Extract the (X, Y) coordinate from the center of the cell holding the provided text.  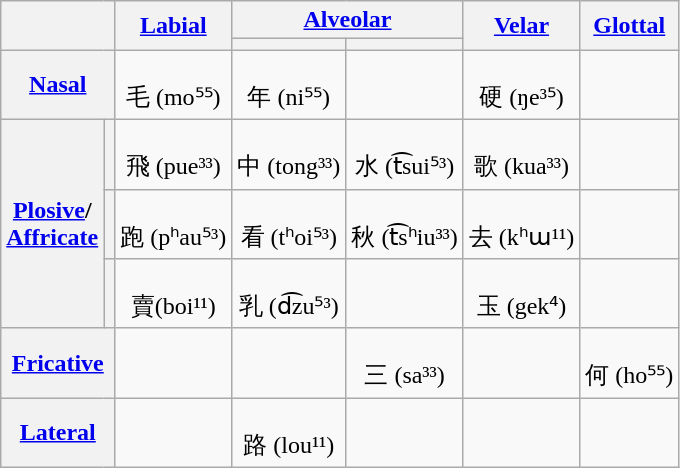
歌 (kua³³) (521, 154)
乳 (d͡zu⁵³) (289, 294)
Velar (521, 26)
賣(boi¹¹) (174, 294)
Lateral (58, 433)
秋 (t͡sʰiu³³) (404, 224)
Plosive/Affricate (52, 224)
水 (t͡sui⁵³) (404, 154)
Alveolar (348, 20)
何 (ho⁵⁵) (630, 363)
Nasal (58, 85)
年 (ni⁵⁵) (289, 85)
中 (tong³³) (289, 154)
Fricative (58, 363)
看 (tʰoi⁵³) (289, 224)
跑 (pʰau⁵³) (174, 224)
毛 (mo⁵⁵) (174, 85)
去 (kʰɯ¹¹) (521, 224)
Glottal (630, 26)
硬 (ŋe³⁵) (521, 85)
Labial (174, 26)
三 (sa³³) (404, 363)
飛 (pue³³) (174, 154)
玉 (gek⁴) (521, 294)
路 (lou¹¹) (289, 433)
